Extract the [X, Y] coordinate from the center of the cell holding the provided text.  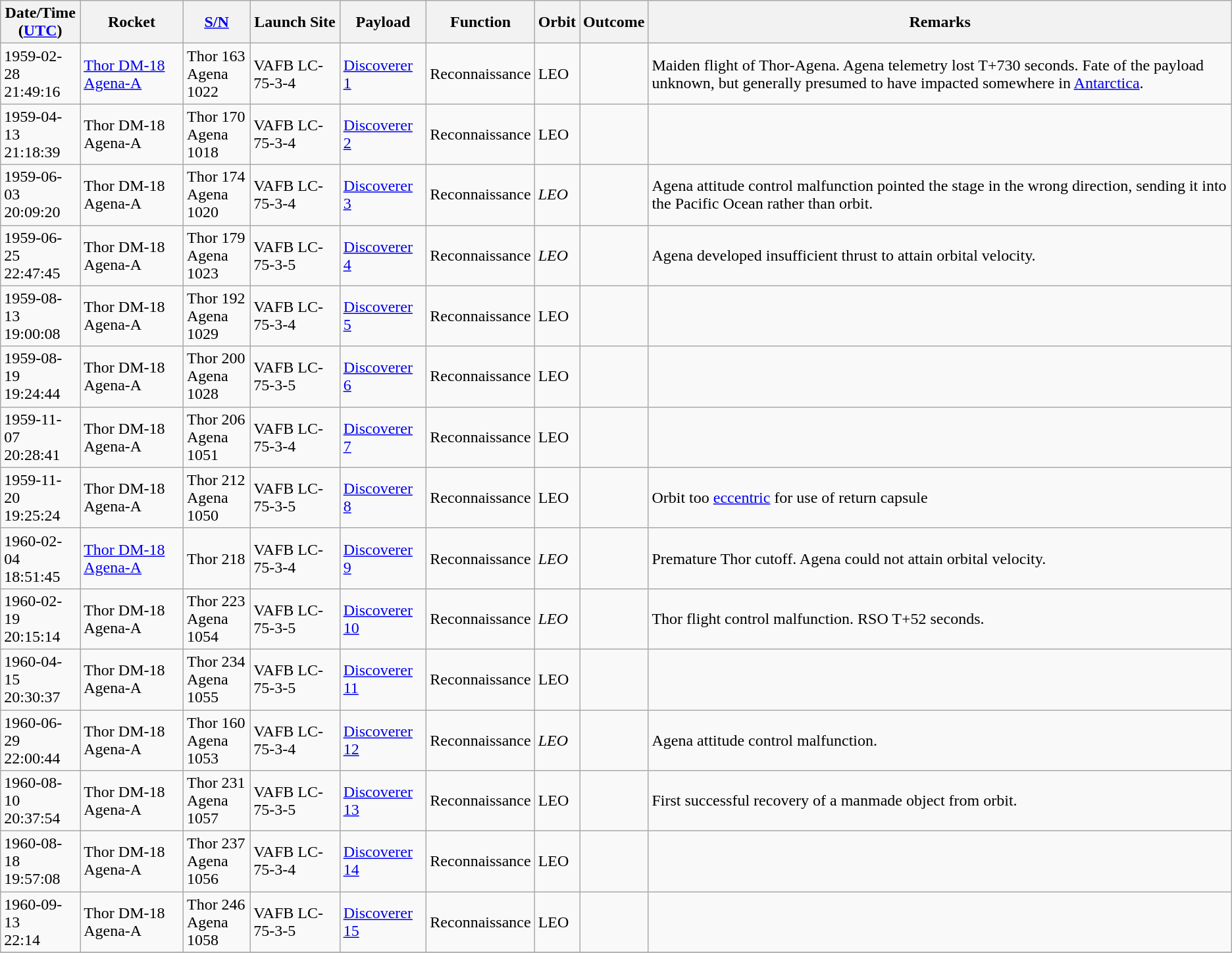
1960-08-1020:37:54 [41, 801]
Discoverer 10 [383, 619]
Thor 179Agena 1023 [216, 255]
Thor 163Agena 1022 [216, 74]
Thor 231Agena 1057 [216, 801]
Discoverer 1 [383, 74]
Launch Site [295, 22]
Discoverer 8 [383, 498]
First successful recovery of a manmade object from orbit. [940, 801]
Thor 160Agena 1053 [216, 740]
Premature Thor cutoff. Agena could not attain orbital velocity. [940, 558]
Thor 212Agena 1050 [216, 498]
Thor 234Agena 1055 [216, 679]
Discoverer 2 [383, 134]
1960-09-1322:14 [41, 922]
Discoverer 14 [383, 862]
1959-06-0320:09:20 [41, 195]
Thor 237Agena 1056 [216, 862]
Payload [383, 22]
Thor flight control malfunction. RSO T+52 seconds. [940, 619]
Thor 223Agena 1054 [216, 619]
S/N [216, 22]
Discoverer 7 [383, 437]
Rocket [132, 22]
Discoverer 13 [383, 801]
Discoverer 15 [383, 922]
1959-08-1919:24:44 [41, 376]
Thor 174Agena 1020 [216, 195]
Thor 192Agena 1029 [216, 316]
Date/Time(UTC) [41, 22]
Thor 218 [216, 558]
Discoverer 11 [383, 679]
Agena attitude control malfunction pointed the stage in the wrong direction, sending it into the Pacific Ocean rather than orbit. [940, 195]
Agena attitude control malfunction. [940, 740]
Discoverer 3 [383, 195]
Orbit too eccentric for use of return capsule [940, 498]
1959-02-2821:49:16 [41, 74]
Discoverer 4 [383, 255]
1959-11-0720:28:41 [41, 437]
Discoverer 9 [383, 558]
Discoverer 12 [383, 740]
1960-02-0418:51:45 [41, 558]
1960-08-1819:57:08 [41, 862]
Thor 206Agena 1051 [216, 437]
1960-06-2922:00:44 [41, 740]
Agena developed insufficient thrust to attain orbital velocity. [940, 255]
Discoverer 5 [383, 316]
1960-04-1520:30:37 [41, 679]
1959-06-2522:47:45 [41, 255]
Remarks [940, 22]
1960-02-1920:15:14 [41, 619]
Orbit [557, 22]
Thor 170Agena 1018 [216, 134]
Thor 246Agena 1058 [216, 922]
Discoverer 6 [383, 376]
Function [480, 22]
1959-11-2019:25:24 [41, 498]
Thor 200Agena 1028 [216, 376]
1959-04-1321:18:39 [41, 134]
1959-08-1319:00:08 [41, 316]
Outcome [614, 22]
